Search for the cell housing the specified text and yield its (x, y) center coordinate. 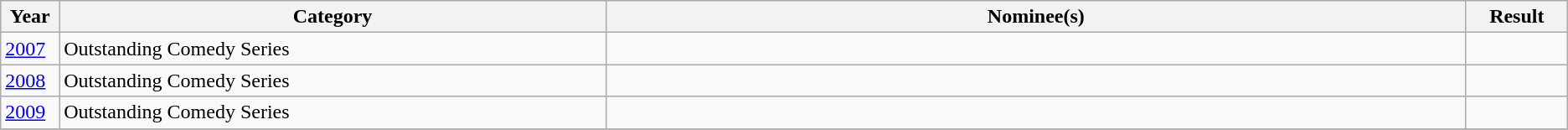
Year (30, 17)
Category (333, 17)
2007 (30, 49)
2008 (30, 81)
2009 (30, 112)
Nominee(s) (1035, 17)
Result (1516, 17)
